Find where the given text appears and provide that cell's center as [x, y] coordinate. 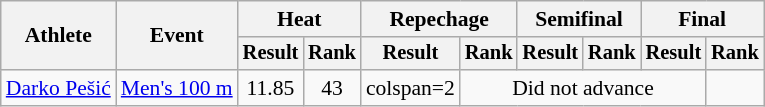
colspan=2 [410, 88]
Event [177, 36]
43 [332, 88]
Men's 100 m [177, 88]
Semifinal [578, 19]
Darko Pešić [58, 88]
11.85 [271, 88]
Athlete [58, 36]
Repechage [440, 19]
Final [702, 19]
Heat [300, 19]
Did not advance [583, 88]
